Identify which cell holds the provided text, then report its [x, y] central coordinate. 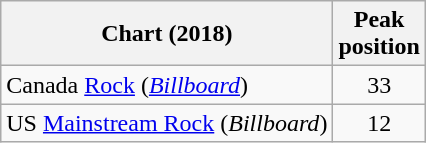
33 [379, 85]
Chart (2018) [167, 34]
Canada Rock (Billboard) [167, 85]
Peakposition [379, 34]
12 [379, 123]
US Mainstream Rock (Billboard) [167, 123]
